Pinpoint the cell where the given text exists, returning its [x, y] midpoint coordinate. 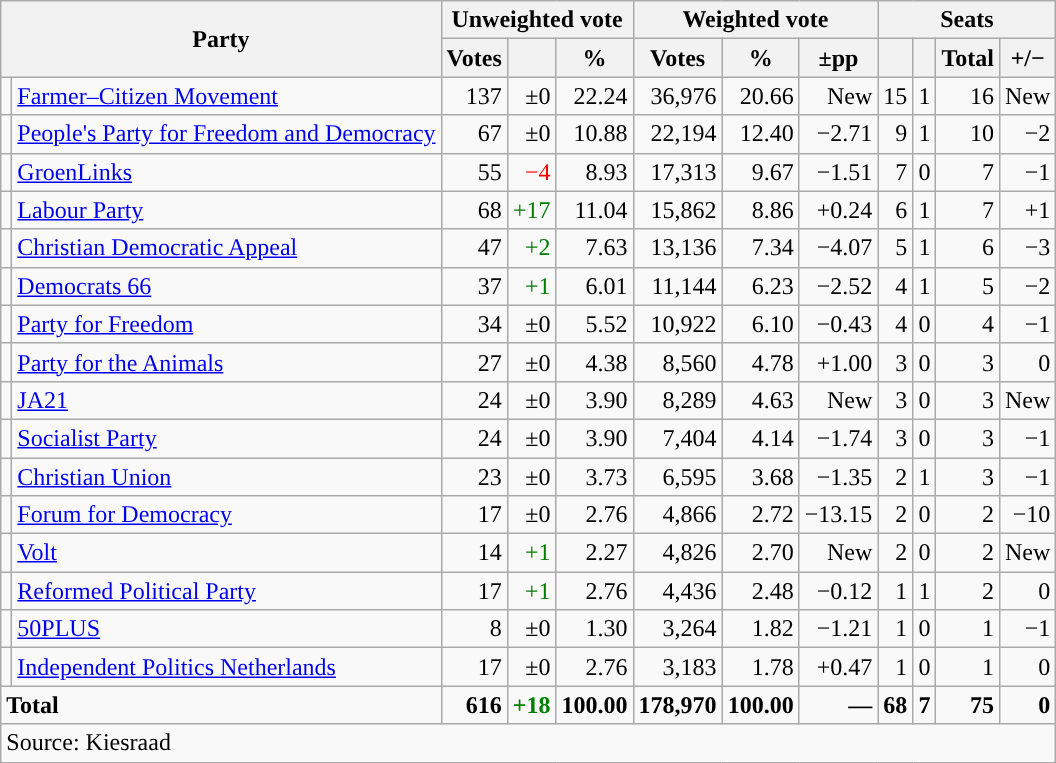
3.68 [760, 477]
Weighted vote [756, 20]
5.52 [594, 324]
67 [474, 134]
9 [896, 134]
1.30 [594, 629]
2.48 [760, 591]
+0.47 [838, 667]
Party for Freedom [226, 324]
Unweighted vote [537, 20]
55 [474, 172]
6.23 [760, 286]
47 [474, 248]
GroenLinks [226, 172]
4.78 [760, 362]
Seats [967, 20]
Volt [226, 553]
+17 [532, 210]
8 [474, 629]
7.34 [760, 248]
−1.21 [838, 629]
616 [474, 705]
−1.35 [838, 477]
±pp [838, 58]
Source: Kiesraad [528, 743]
4,826 [678, 553]
2.27 [594, 553]
−4 [532, 172]
−1.74 [838, 438]
20.66 [760, 96]
4.38 [594, 362]
−3 [1027, 248]
15,862 [678, 210]
2.72 [760, 515]
36,976 [678, 96]
−10 [1027, 515]
10 [968, 134]
17,313 [678, 172]
Democrats 66 [226, 286]
2.70 [760, 553]
12.40 [760, 134]
23 [474, 477]
−2.71 [838, 134]
6.10 [760, 324]
Socialist Party [226, 438]
7.63 [594, 248]
178,970 [678, 705]
Party [221, 39]
JA21 [226, 400]
1.82 [760, 629]
14 [474, 553]
−0.12 [838, 591]
— [838, 705]
4.63 [760, 400]
Christian Democratic Appeal [226, 248]
75 [968, 705]
34 [474, 324]
4,866 [678, 515]
+1.00 [838, 362]
Party for the Animals [226, 362]
8,560 [678, 362]
11,144 [678, 286]
People's Party for Freedom and Democracy [226, 134]
8.93 [594, 172]
+/− [1027, 58]
8.86 [760, 210]
11.04 [594, 210]
−0.43 [838, 324]
8,289 [678, 400]
22,194 [678, 134]
9.67 [760, 172]
137 [474, 96]
Farmer–Citizen Movement [226, 96]
Labour Party [226, 210]
22.24 [594, 96]
Reformed Political Party [226, 591]
27 [474, 362]
+18 [532, 705]
7,404 [678, 438]
Christian Union [226, 477]
1.78 [760, 667]
10,922 [678, 324]
10.88 [594, 134]
3,183 [678, 667]
3.73 [594, 477]
13,136 [678, 248]
6,595 [678, 477]
+0.24 [838, 210]
16 [968, 96]
−2.52 [838, 286]
50PLUS [226, 629]
−13.15 [838, 515]
3,264 [678, 629]
+2 [532, 248]
37 [474, 286]
−1.51 [838, 172]
Forum for Democracy [226, 515]
4.14 [760, 438]
4,436 [678, 591]
6.01 [594, 286]
−4.07 [838, 248]
Independent Politics Netherlands [226, 667]
15 [896, 96]
